Locate the cell with the specified text and output its (X, Y) center coordinate. 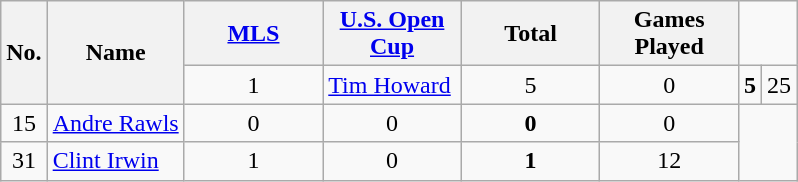
MLS (254, 34)
U.S. Open Cup (392, 34)
No. (24, 52)
Games Played (670, 34)
25 (780, 85)
Name (116, 52)
12 (670, 161)
Clint Irwin (116, 161)
Total (530, 34)
31 (24, 161)
Tim Howard (392, 85)
15 (24, 123)
Andre Rawls (116, 123)
